For the text-containing cell, return its midpoint in (X, Y) coordinate format. 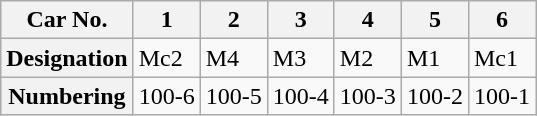
M1 (434, 58)
M4 (234, 58)
100-3 (368, 96)
100-5 (234, 96)
4 (368, 20)
M3 (300, 58)
M2 (368, 58)
Car No. (67, 20)
Designation (67, 58)
100-6 (166, 96)
Mc2 (166, 58)
Numbering (67, 96)
Mc1 (502, 58)
2 (234, 20)
100-2 (434, 96)
5 (434, 20)
3 (300, 20)
100-4 (300, 96)
1 (166, 20)
6 (502, 20)
100-1 (502, 96)
